Return [x, y] of the center of cell containing provided text 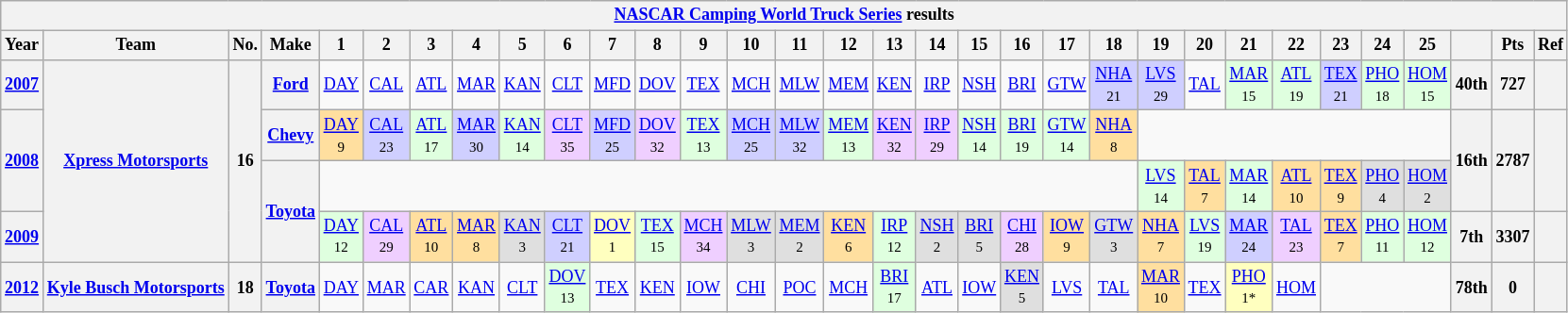
TEX15 [657, 237]
LVS [1067, 288]
NSH14 [980, 136]
MAR30 [477, 136]
DOV1 [613, 237]
40th [1471, 85]
KEN32 [894, 136]
TAL23 [1297, 237]
2012 [23, 288]
Kyle Busch Motorsports [136, 288]
CAL [386, 85]
12 [849, 45]
HOM15 [1427, 85]
BRI19 [1022, 136]
HOM12 [1427, 237]
BRI5 [980, 237]
GTW [1067, 85]
MEM [849, 85]
TEX13 [703, 136]
GTW14 [1067, 136]
PHO1* [1249, 288]
22 [1297, 45]
ATL17 [431, 136]
11 [800, 45]
IRP12 [894, 237]
KAN3 [522, 237]
15 [980, 45]
25 [1427, 45]
CAR [431, 288]
MCH34 [703, 237]
IRP [936, 85]
PHO18 [1382, 85]
MFD25 [613, 136]
MAR24 [1249, 237]
21 [1249, 45]
Xpress Motorsports [136, 160]
2 [386, 45]
2009 [23, 237]
23 [1340, 45]
DOV [657, 85]
NHA8 [1114, 136]
DAY9 [341, 136]
CLT21 [567, 237]
KEN5 [1022, 288]
14 [936, 45]
TEX21 [1340, 85]
IOW9 [1067, 237]
4 [477, 45]
BRI17 [894, 288]
19 [1161, 45]
BRI [1022, 85]
MAR10 [1161, 288]
MEM13 [849, 136]
NSH2 [936, 237]
CAL23 [386, 136]
PHO4 [1382, 186]
16th [1471, 160]
DOV32 [657, 136]
MAR15 [1249, 85]
CHI [751, 288]
20 [1205, 45]
POC [800, 288]
78th [1471, 288]
LVS19 [1205, 237]
HOM [1297, 288]
MLW [800, 85]
Make [291, 45]
PHO11 [1382, 237]
17 [1067, 45]
KAN14 [522, 136]
5 [522, 45]
GTW3 [1114, 237]
MAR14 [1249, 186]
NHA21 [1114, 85]
No. [245, 45]
3 [431, 45]
MLW3 [751, 237]
2008 [23, 160]
ATL19 [1297, 85]
NSH [980, 85]
2787 [1512, 160]
TEX9 [1340, 186]
DOV13 [567, 288]
3307 [1512, 237]
DAY12 [341, 237]
Ref [1551, 45]
10 [751, 45]
2007 [23, 85]
CHI28 [1022, 237]
Pts [1512, 45]
TAL7 [1205, 186]
MEM2 [800, 237]
MFD [613, 85]
TEX7 [1340, 237]
7th [1471, 237]
24 [1382, 45]
7 [613, 45]
9 [703, 45]
NASCAR Camping World Truck Series results [784, 15]
LVS14 [1161, 186]
IRP29 [936, 136]
Chevy [291, 136]
HOM2 [1427, 186]
MCH25 [751, 136]
13 [894, 45]
KEN6 [849, 237]
6 [567, 45]
8 [657, 45]
CAL29 [386, 237]
Year [23, 45]
727 [1512, 85]
CLT35 [567, 136]
MLW32 [800, 136]
Team [136, 45]
LVS29 [1161, 85]
MAR8 [477, 237]
1 [341, 45]
NHA7 [1161, 237]
0 [1512, 288]
Ford [291, 85]
